Detect which cell encompasses the target text, then output its [X, Y] center coordinate. 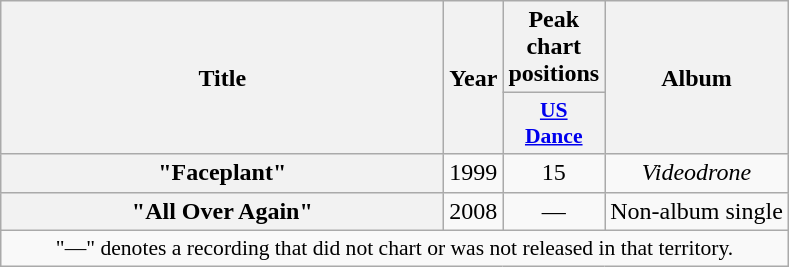
— [554, 211]
"Faceplant" [222, 173]
15 [554, 173]
"All Over Again" [222, 211]
1999 [474, 173]
Videodrone [697, 173]
Year [474, 78]
USDance [554, 124]
"—" denotes a recording that did not chart or was not released in that territory. [395, 248]
Album [697, 78]
Non-album single [697, 211]
Peak chart positions [554, 47]
Title [222, 78]
2008 [474, 211]
